Capture the cell that displays the provided text and extract its [x, y] central coordinate. 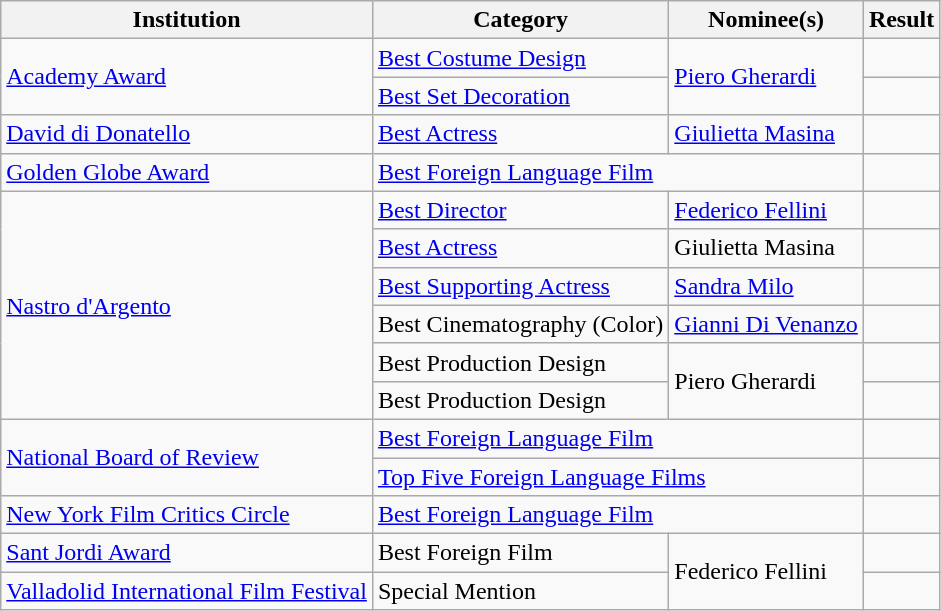
Nastro d'Argento [187, 305]
Best Supporting Actress [520, 286]
Sandra Milo [766, 286]
Best Cinematography (Color) [520, 324]
Best Director [520, 210]
Result [901, 20]
Institution [187, 20]
Special Mention [520, 591]
Top Five Foreign Language Films [618, 477]
National Board of Review [187, 457]
New York Film Critics Circle [187, 515]
Golden Globe Award [187, 172]
Gianni Di Venanzo [766, 324]
Nominee(s) [766, 20]
Category [520, 20]
Best Costume Design [520, 58]
Best Foreign Film [520, 553]
Best Set Decoration [520, 96]
David di Donatello [187, 134]
Valladolid International Film Festival [187, 591]
Academy Award [187, 77]
Sant Jordi Award [187, 553]
